Find where the given text appears and provide that cell's center as (X, Y) coordinate. 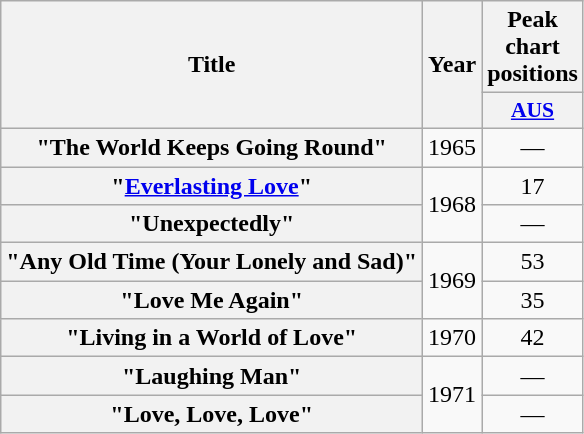
1968 (452, 204)
35 (533, 300)
"Love, Love, Love" (212, 414)
"Living in a World of Love" (212, 338)
"Any Old Time (Your Lonely and Sad)" (212, 262)
"Everlasting Love" (212, 185)
Year (452, 65)
"Unexpectedly" (212, 224)
1965 (452, 147)
AUS (533, 111)
53 (533, 262)
Title (212, 65)
42 (533, 338)
Peak chart positions (533, 47)
"The World Keeps Going Round" (212, 147)
"Love Me Again" (212, 300)
17 (533, 185)
1969 (452, 281)
1971 (452, 395)
"Laughing Man" (212, 376)
1970 (452, 338)
